Locate the cell with the specified text and output its (X, Y) center coordinate. 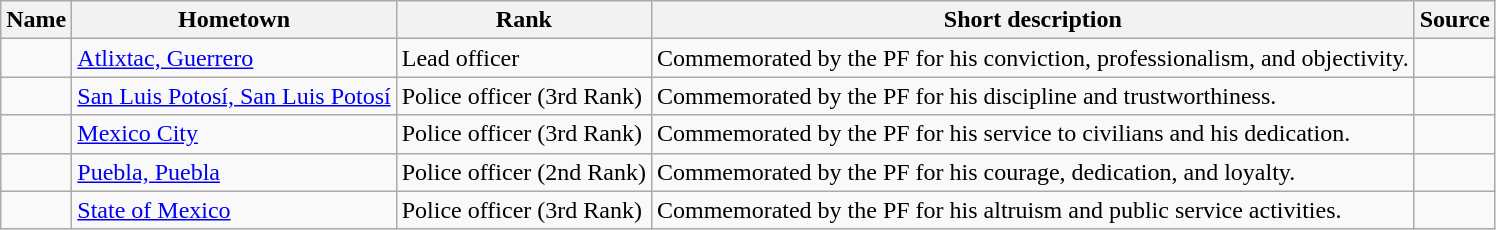
Commemorated by the PF for his service to civilians and his dedication. (1032, 134)
Commemorated by the PF for his discipline and trustworthiness. (1032, 96)
Atlixtac, Guerrero (234, 58)
Mexico City (234, 134)
Lead officer (524, 58)
Police officer (2nd Rank) (524, 172)
San Luis Potosí, San Luis Potosí (234, 96)
Puebla, Puebla (234, 172)
Rank (524, 20)
Short description (1032, 20)
Source (1454, 20)
State of Mexico (234, 210)
Commemorated by the PF for his courage, dedication, and loyalty. (1032, 172)
Commemorated by the PF for his conviction, professionalism, and objectivity. (1032, 58)
Hometown (234, 20)
Commemorated by the PF for his altruism and public service activities. (1032, 210)
Name (36, 20)
